Detect which cell encompasses the target text, then output its (x, y) center coordinate. 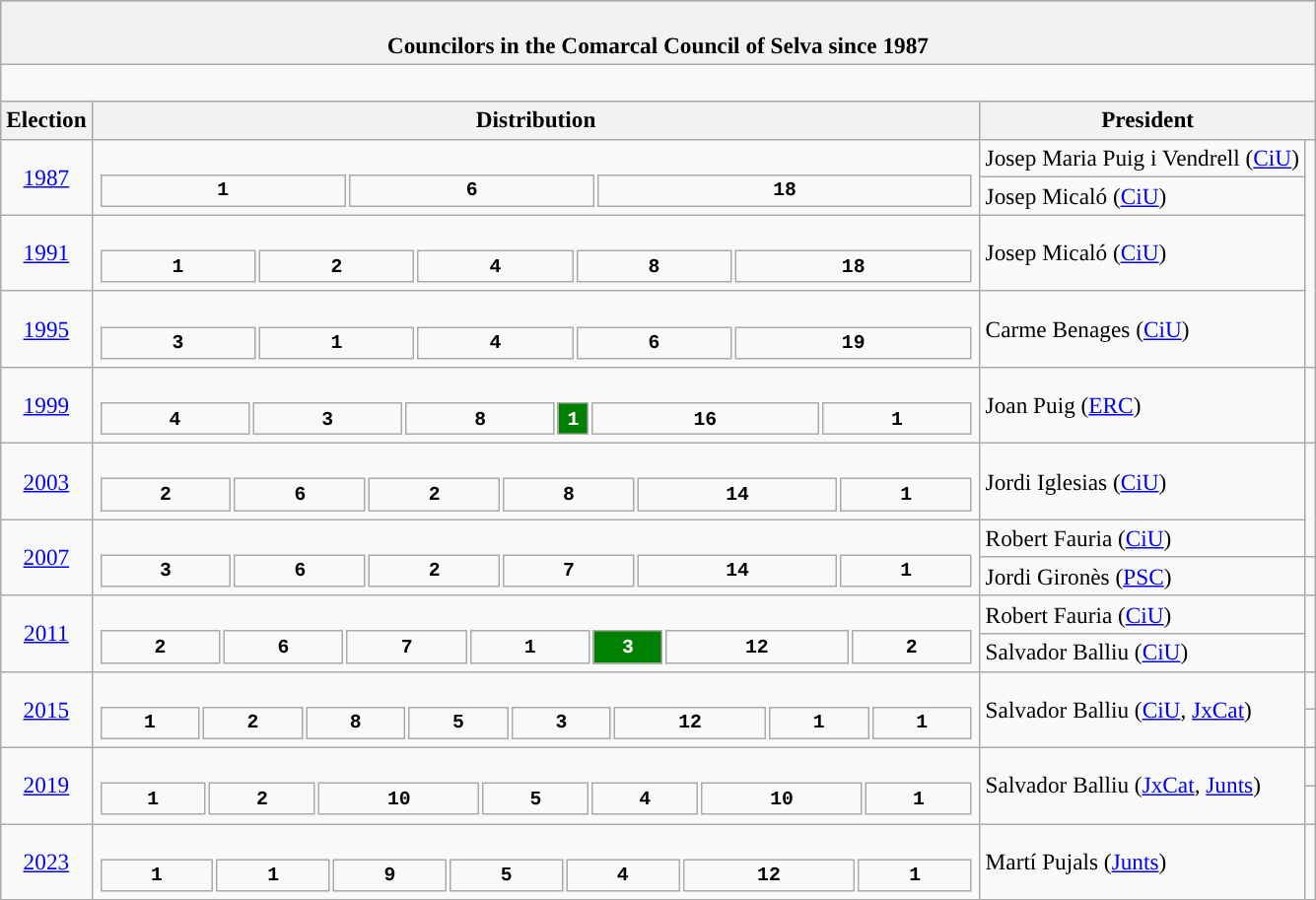
2011 (46, 633)
2 6 7 1 3 12 2 (536, 633)
1995 (46, 329)
Election (46, 120)
1 1 9 5 4 12 1 (536, 862)
Distribution (536, 120)
2015 (46, 710)
President (1147, 120)
Josep Maria Puig i Vendrell (CiU) (1142, 158)
Carme Benages (CiU) (1142, 329)
9 (390, 873)
Jordi Iglesias (CiU) (1142, 481)
2003 (46, 481)
Jordi Gironès (PSC) (1142, 576)
Joan Puig (ERC) (1142, 404)
Salvador Balliu (CiU) (1142, 653)
2007 (46, 556)
Salvador Balliu (JxCat, Junts) (1142, 785)
3 6 2 7 14 1 (536, 556)
Salvador Balliu (CiU, JxCat) (1142, 710)
1991 (46, 252)
3 1 4 6 19 (536, 329)
1999 (46, 404)
2019 (46, 785)
1 6 18 (536, 177)
19 (853, 341)
1987 (46, 177)
2023 (46, 862)
Martí Pujals (Junts) (1142, 862)
2 6 2 8 14 1 (536, 481)
1 2 4 8 18 (536, 252)
16 (706, 418)
Councilors in the Comarcal Council of Selva since 1987 (658, 32)
1 2 8 5 3 12 1 1 (536, 710)
4 3 8 1 16 1 (536, 404)
1 2 10 5 4 10 1 (536, 785)
